Output the (X, Y) coordinate of the center of the cell containing the given text.  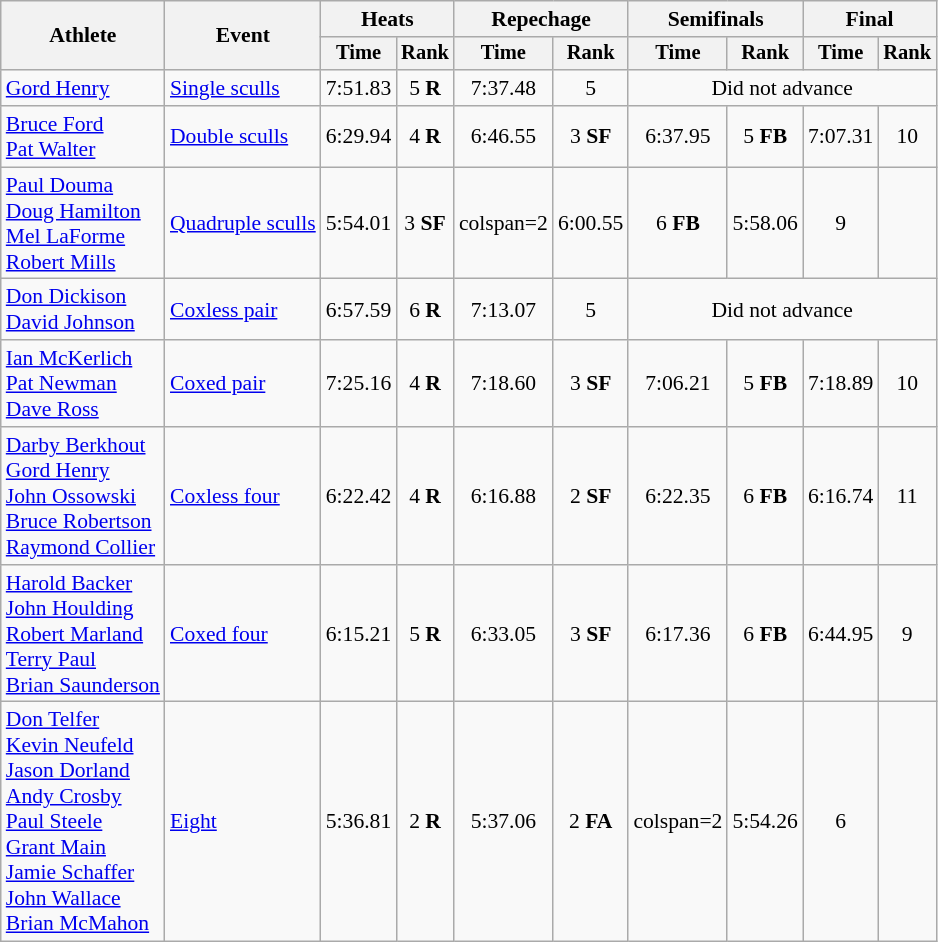
6:46.55 (504, 136)
Quadruple sculls (243, 223)
5:54.26 (764, 822)
6:37.95 (678, 136)
Gord Henry (83, 88)
6 (840, 822)
2 FA (590, 822)
Coxed four (243, 634)
5:54.01 (358, 223)
7:07.31 (840, 136)
Athlete (83, 36)
Eight (243, 822)
7:18.60 (504, 384)
6:15.21 (358, 634)
Coxed pair (243, 384)
6 R (425, 310)
Repechage (542, 19)
6:00.55 (590, 223)
Coxless four (243, 496)
Single sculls (243, 88)
Don TelferKevin NeufeldJason DorlandAndy CrosbyPaul SteeleGrant MainJamie SchafferJohn WallaceBrian McMahon (83, 822)
5:58.06 (764, 223)
6:16.88 (504, 496)
6:17.36 (678, 634)
Semifinals (716, 19)
7:37.48 (504, 88)
6:22.35 (678, 496)
2 R (425, 822)
7:18.89 (840, 384)
6:57.59 (358, 310)
6:33.05 (504, 634)
Darby BerkhoutGord HenryJohn OssowskiBruce RobertsonRaymond Collier (83, 496)
5:37.06 (504, 822)
Heats (388, 19)
7:13.07 (504, 310)
Event (243, 36)
Bruce FordPat Walter (83, 136)
Coxless pair (243, 310)
Paul DoumaDoug HamiltonMel LaFormeRobert Mills (83, 223)
11 (907, 496)
Double sculls (243, 136)
6:44.95 (840, 634)
2 SF (590, 496)
5:36.81 (358, 822)
Ian McKerlichPat NewmanDave Ross (83, 384)
7:51.83 (358, 88)
6:29.94 (358, 136)
7:06.21 (678, 384)
6:16.74 (840, 496)
7:25.16 (358, 384)
Harold BackerJohn HouldingRobert MarlandTerry PaulBrian Saunderson (83, 634)
Final (870, 19)
Don DickisonDavid Johnson (83, 310)
6:22.42 (358, 496)
